Search for the cell housing the specified text and yield its (X, Y) center coordinate. 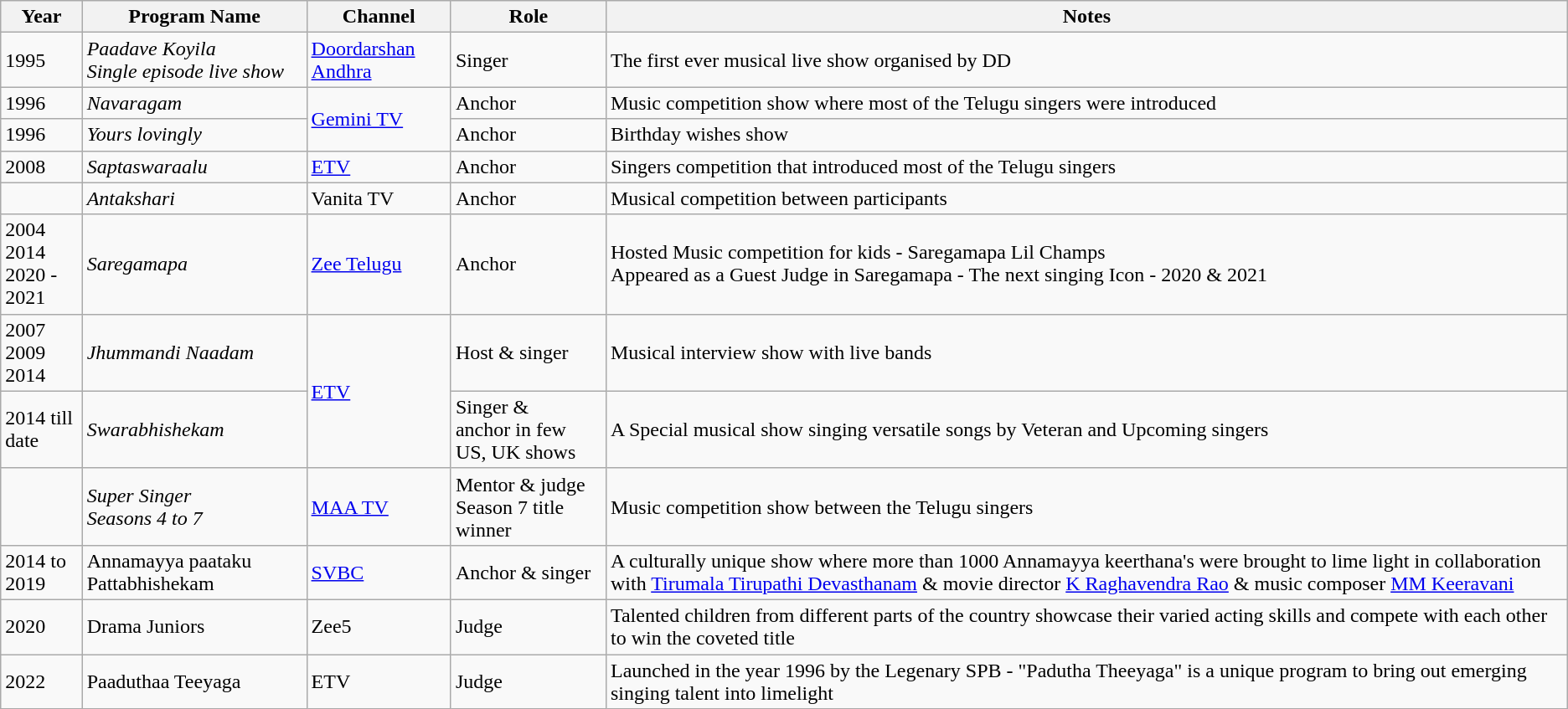
Program Name (194, 17)
Super SingerSeasons 4 to 7 (194, 506)
Music competition show between the Telugu singers (1086, 506)
2022 (42, 681)
Singer &anchor in few US, UK shows (528, 429)
Birthday wishes show (1086, 135)
Antakshari (194, 198)
Vanita TV (379, 198)
Swarabhishekam (194, 429)
Navaragam (194, 103)
2014 to 2019 (42, 573)
2014 till date (42, 429)
Talented children from different parts of the country showcase their varied acting skills and compete with each other to win the coveted title (1086, 626)
Saregamapa (194, 265)
Paadave KoyilaSingle episode live show (194, 60)
SVBC (379, 573)
Drama Juniors (194, 626)
Year (42, 17)
Jhummandi Naadam (194, 352)
1995 (42, 60)
Paaduthaa Teeyaga (194, 681)
A Special musical show singing versatile songs by Veteran and Upcoming singers (1086, 429)
Singers competition that introduced most of the Telugu singers (1086, 167)
MAA TV (379, 506)
200420142020 - 2021 (42, 265)
Singer (528, 60)
Role (528, 17)
Channel (379, 17)
Hosted Music competition for kids - Saregamapa Lil ChampsAppeared as a Guest Judge in Saregamapa - The next singing Icon - 2020 & 2021 (1086, 265)
Doordarshan Andhra (379, 60)
Anchor & singer (528, 573)
Saptaswaraalu (194, 167)
Musical interview show with live bands (1086, 352)
Host & singer (528, 352)
The first ever musical live show organised by DD (1086, 60)
Zee Telugu (379, 265)
Zee5 (379, 626)
2020 (42, 626)
2008 (42, 167)
Annamayya paataku Pattabhishekam (194, 573)
Yours lovingly (194, 135)
200720092014 (42, 352)
Launched in the year 1996 by the Legenary SPB - "Padutha Theeyaga" is a unique program to bring out emerging singing talent into limelight (1086, 681)
Notes (1086, 17)
Mentor & judgeSeason 7 title winner (528, 506)
Musical competition between participants (1086, 198)
Gemini TV (379, 119)
Music competition show where most of the Telugu singers were introduced (1086, 103)
